Capture the cell that displays the provided text and extract its (X, Y) central coordinate. 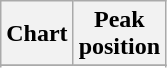
Peakposition (119, 34)
Chart (37, 34)
